Pinpoint the cell where the given text exists, returning its (x, y) midpoint coordinate. 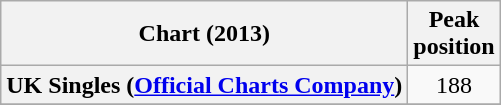
UK Singles (Official Charts Company) (204, 85)
Peakposition (454, 34)
188 (454, 85)
Chart (2013) (204, 34)
